Determine the [X, Y] coordinate at the center of the cell enclosing the given text.  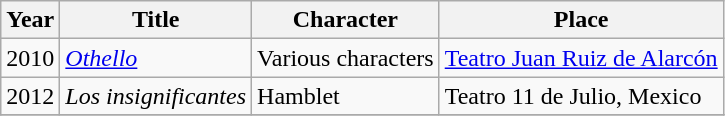
Othello [156, 58]
Title [156, 20]
Teatro 11 de Julio, Mexico [581, 96]
Place [581, 20]
Hamblet [346, 96]
2012 [30, 96]
Teatro Juan Ruiz de Alarcón [581, 58]
Los insignificantes [156, 96]
Various characters [346, 58]
2010 [30, 58]
Character [346, 20]
Year [30, 20]
